Provide the (X, Y) coordinate of the cell's center where the given text is located.  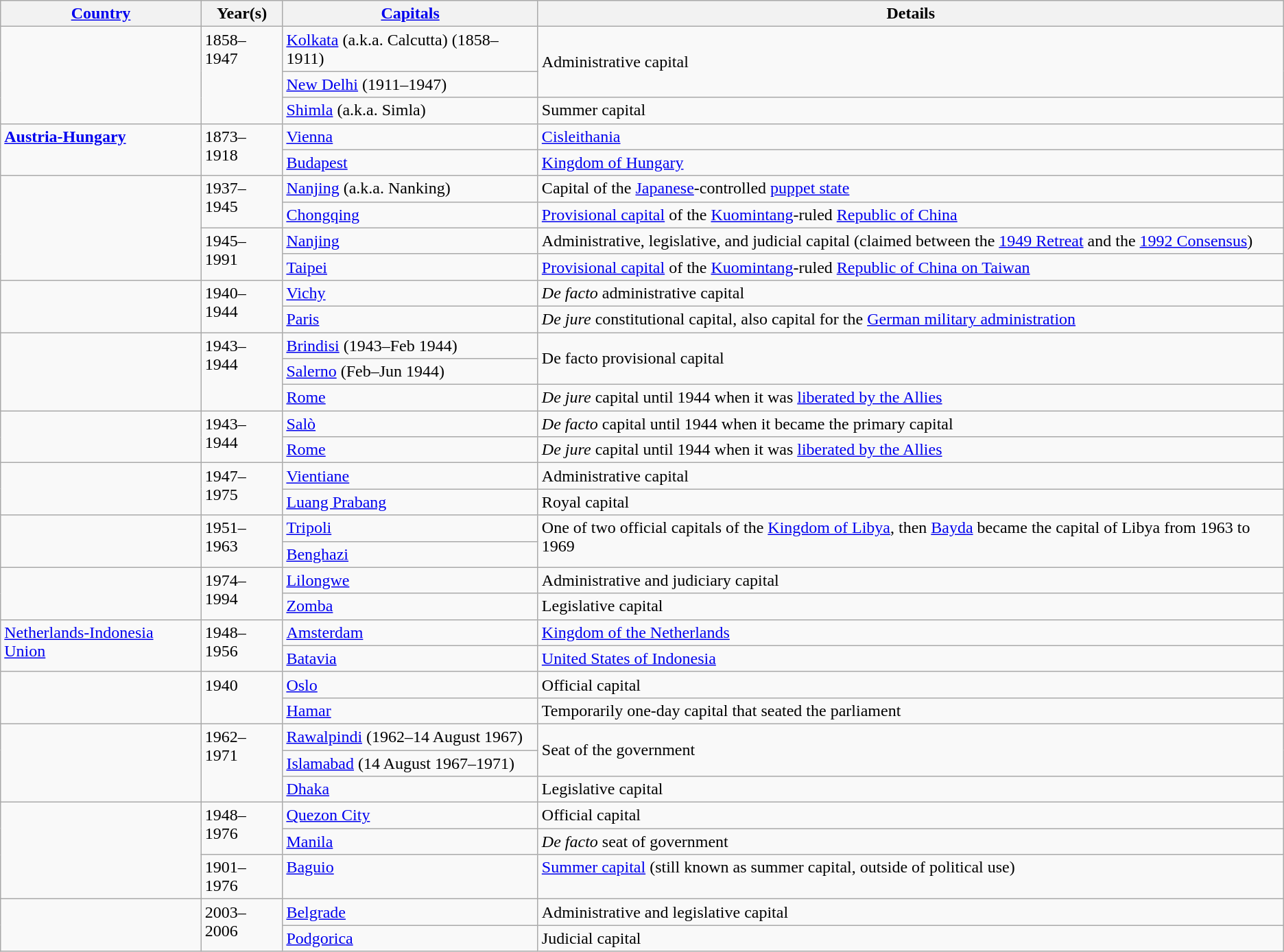
Manila (410, 842)
1940–1944 (241, 306)
1948–1976 (241, 829)
Islamabad (14 August 1967–1971) (410, 763)
Chongqing (410, 215)
2003–2006 (241, 925)
Paris (410, 319)
Summer capital (still known as summer capital, outside of political use) (911, 877)
De jure constitutional capital, also capital for the German military administration (911, 319)
Quezon City (410, 816)
Kingdom of Hungary (911, 163)
Administrative, legislative, and judicial capital (claimed between the 1949 Retreat and the 1992 Consensus) (911, 241)
Amsterdam (410, 632)
Administrative and legislative capital (911, 912)
Benghazi (410, 554)
One of two official capitals of the Kingdom of Libya, then Bayda became the capital of Libya from 1963 to 1969 (911, 541)
Taipei (410, 267)
1901–1976 (241, 877)
Dhaka (410, 789)
1951–1963 (241, 541)
Rawalpindi (1962–14 August 1967) (410, 737)
Tripoli (410, 528)
Seat of the government (911, 750)
Provisional capital of the Kuomintang-ruled Republic of China on Taiwan (911, 267)
Hamar (410, 711)
1858–1947 (241, 75)
Royal capital (911, 502)
Zomba (410, 606)
United States of Indonesia (911, 658)
Vientiane (410, 476)
Administrative and judiciary capital (911, 580)
Capital of the Japanese-controlled puppet state (911, 189)
Kolkata (a.k.a. Calcutta) (1858–1911) (410, 49)
Baguio (410, 877)
Budapest (410, 163)
1948–1956 (241, 645)
De facto seat of government (911, 842)
Salò (410, 424)
Batavia (410, 658)
Oslo (410, 685)
Vienna (410, 136)
Podgorica (410, 938)
1937–1945 (241, 202)
1947–1975 (241, 489)
Details (911, 14)
Austria-Hungary (101, 150)
Summer capital (911, 110)
Nanjing (410, 241)
Shimla (a.k.a. Simla) (410, 110)
1873–1918 (241, 150)
De facto administrative capital (911, 293)
Belgrade (410, 912)
Netherlands-Indonesia Union (101, 645)
Country (101, 14)
Nanjing (a.k.a. Nanking) (410, 189)
De facto capital until 1944 when it became the primary capital (911, 424)
Cisleithania (911, 136)
Salerno (Feb–Jun 1944) (410, 372)
Lilongwe (410, 580)
Temporarily one-day capital that seated the parliament (911, 711)
Vichy (410, 293)
Luang Prabang (410, 502)
Brindisi (1943–Feb 1944) (410, 345)
Year(s) (241, 14)
1940 (241, 698)
1974–1994 (241, 593)
Kingdom of the Netherlands (911, 632)
New Delhi (1911–1947) (410, 84)
1962–1971 (241, 763)
1945–1991 (241, 254)
Provisional capital of the Kuomintang-ruled Republic of China (911, 215)
De facto provisional capital (911, 358)
Judicial capital (911, 938)
Capitals (410, 14)
